For the text-containing cell, return its midpoint in (X, Y) coordinate format. 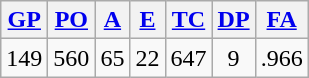
TC (188, 20)
647 (188, 58)
E (148, 20)
149 (24, 58)
GP (24, 20)
65 (112, 58)
22 (148, 58)
560 (72, 58)
PO (72, 20)
9 (234, 58)
.966 (282, 58)
FA (282, 20)
DP (234, 20)
A (112, 20)
